Return (x, y) of the center of cell containing provided text 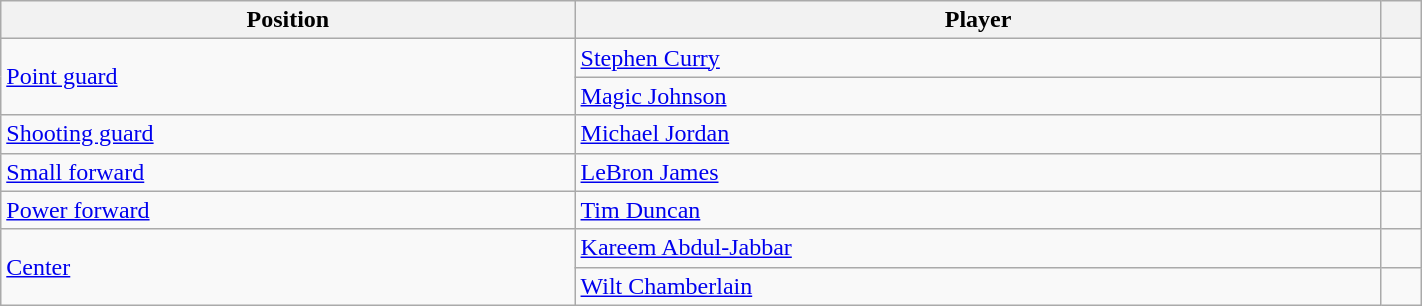
Center (288, 267)
Position (288, 20)
Wilt Chamberlain (978, 286)
Stephen Curry (978, 58)
Kareem Abdul-Jabbar (978, 248)
Shooting guard (288, 134)
Point guard (288, 77)
Tim Duncan (978, 210)
LeBron James (978, 172)
Player (978, 20)
Power forward (288, 210)
Magic Johnson (978, 96)
Michael Jordan (978, 134)
Small forward (288, 172)
